Locate the cell with the specified text and output its [x, y] center coordinate. 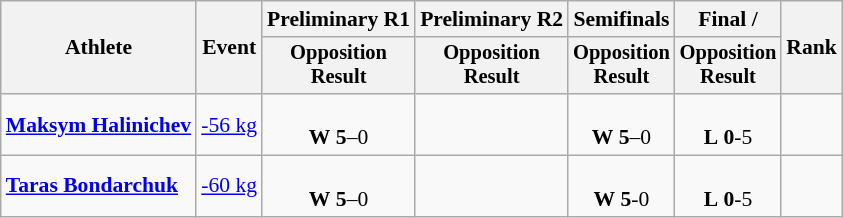
Athlete [98, 48]
W 5-0 [622, 186]
Semifinals [622, 19]
Taras Bondarchuk [98, 186]
-60 kg [229, 186]
Preliminary R2 [492, 19]
Maksym Halinichev [98, 124]
Preliminary R1 [338, 19]
Final / [728, 19]
Event [229, 48]
-56 kg [229, 124]
Rank [812, 48]
